Identify which cell holds the provided text, then report its (x, y) central coordinate. 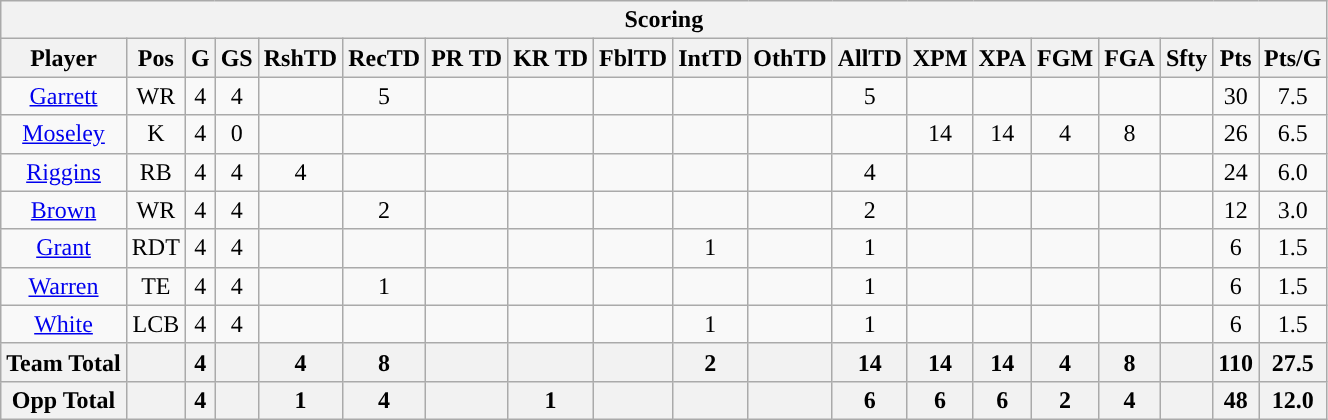
XPM (940, 58)
Pos (156, 58)
Pts/G (1293, 58)
Team Total (64, 362)
K (156, 134)
G (200, 58)
RB (156, 172)
RecTD (384, 58)
FGM (1066, 58)
OthTD (790, 58)
30 (1236, 96)
24 (1236, 172)
TE (156, 286)
FGA (1130, 58)
Moseley (64, 134)
PR TD (467, 58)
FblTD (634, 58)
12.0 (1293, 400)
110 (1236, 362)
Player (64, 58)
0 (236, 134)
Grant (64, 248)
Garrett (64, 96)
Pts (1236, 58)
Brown (64, 210)
GS (236, 58)
48 (1236, 400)
6.5 (1293, 134)
RDT (156, 248)
LCB (156, 324)
6.0 (1293, 172)
7.5 (1293, 96)
Scoring (664, 20)
26 (1236, 134)
RshTD (300, 58)
IntTD (710, 58)
White (64, 324)
AllTD (870, 58)
12 (1236, 210)
Sfty (1186, 58)
XPA (1002, 58)
KR TD (551, 58)
27.5 (1293, 362)
Riggins (64, 172)
3.0 (1293, 210)
Opp Total (64, 400)
Warren (64, 286)
